Return the [x, y] coordinate for the center point of the cell that contains the specified text.  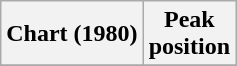
Peak position [189, 34]
Chart (1980) [72, 34]
